Search for the cell housing the specified text and yield its [X, Y] center coordinate. 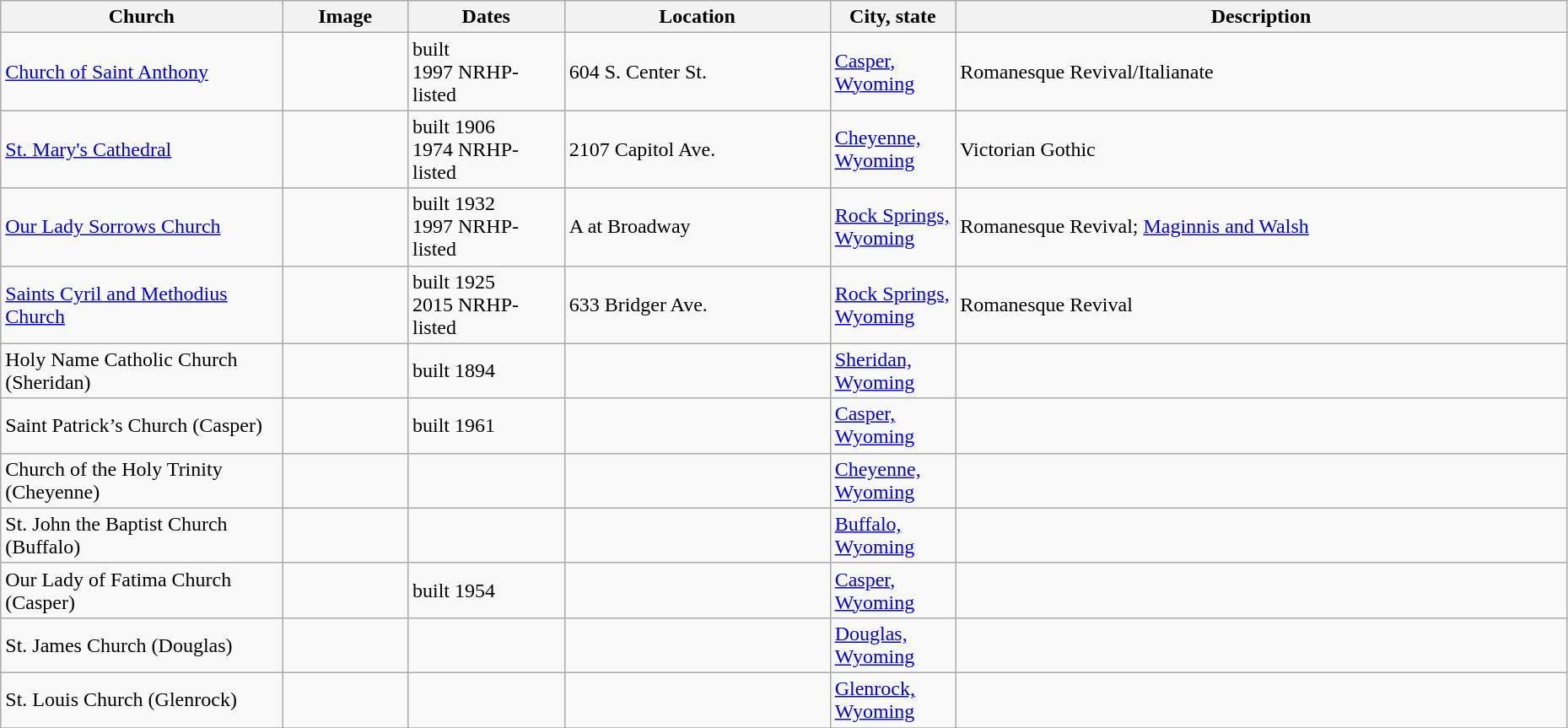
Image [346, 17]
Saints Cyril and Methodius Church [142, 305]
St. John the Baptist Church (Buffalo) [142, 535]
built 19252015 NRHP-listed [486, 305]
St. Mary's Cathedral [142, 149]
Sheridan, Wyoming [892, 371]
Our Lady Sorrows Church [142, 227]
Glenrock, Wyoming [892, 700]
built 1894 [486, 371]
Romanesque Revival/Italianate [1262, 72]
built 1961 [486, 425]
Holy Name Catholic Church (Sheridan) [142, 371]
Buffalo, Wyoming [892, 535]
604 S. Center St. [697, 72]
Victorian Gothic [1262, 149]
built 1997 NRHP-listed [486, 72]
St. James Church (Douglas) [142, 644]
Romanesque Revival; Maginnis and Walsh [1262, 227]
Douglas, Wyoming [892, 644]
633 Bridger Ave. [697, 305]
built 1954 [486, 590]
Our Lady of Fatima Church (Casper) [142, 590]
Romanesque Revival [1262, 305]
Church [142, 17]
Saint Patrick’s Church (Casper) [142, 425]
Location [697, 17]
Church of the Holy Trinity (Cheyenne) [142, 481]
Church of Saint Anthony [142, 72]
Description [1262, 17]
built 19321997 NRHP-listed [486, 227]
built 19061974 NRHP-listed [486, 149]
A at Broadway [697, 227]
City, state [892, 17]
St. Louis Church (Glenrock) [142, 700]
2107 Capitol Ave. [697, 149]
Dates [486, 17]
